Locate the cell with the specified text and output its (x, y) center coordinate. 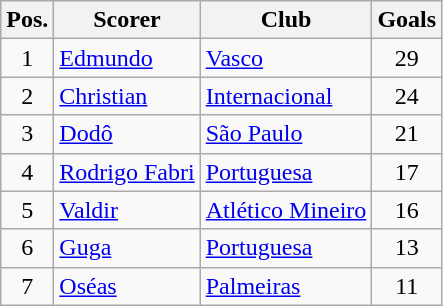
São Paulo (286, 134)
Valdir (127, 210)
1 (28, 58)
24 (407, 96)
11 (407, 286)
Guga (127, 248)
6 (28, 248)
5 (28, 210)
Atlético Mineiro (286, 210)
16 (407, 210)
Dodô (127, 134)
Scorer (127, 20)
Vasco (286, 58)
29 (407, 58)
Oséas (127, 286)
Internacional (286, 96)
21 (407, 134)
7 (28, 286)
Pos. (28, 20)
2 (28, 96)
17 (407, 172)
Palmeiras (286, 286)
Club (286, 20)
4 (28, 172)
Rodrigo Fabri (127, 172)
Christian (127, 96)
13 (407, 248)
3 (28, 134)
Edmundo (127, 58)
Goals (407, 20)
